Pinpoint the cell where the given text exists, returning its [X, Y] midpoint coordinate. 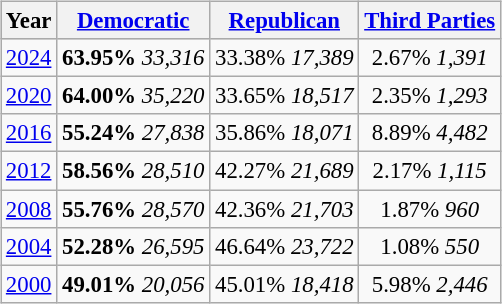
2008 [29, 209]
2004 [29, 246]
42.36% 21,703 [284, 209]
2020 [29, 96]
46.64% 23,722 [284, 246]
2016 [29, 133]
2000 [29, 284]
63.95% 33,316 [134, 58]
33.65% 18,517 [284, 96]
58.56% 28,510 [134, 171]
1.08% 550 [430, 246]
45.01% 18,418 [284, 284]
2.17% 1,115 [430, 171]
55.24% 27,838 [134, 133]
Democratic [134, 21]
42.27% 21,689 [284, 171]
33.38% 17,389 [284, 58]
64.00% 35,220 [134, 96]
52.28% 26,595 [134, 246]
2012 [29, 171]
Year [29, 21]
2.35% 1,293 [430, 96]
5.98% 2,446 [430, 284]
2024 [29, 58]
1.87% 960 [430, 209]
55.76% 28,570 [134, 209]
8.89% 4,482 [430, 133]
Third Parties [430, 21]
Republican [284, 21]
35.86% 18,071 [284, 133]
49.01% 20,056 [134, 284]
2.67% 1,391 [430, 58]
